Identify which cell holds the provided text, then report its (X, Y) central coordinate. 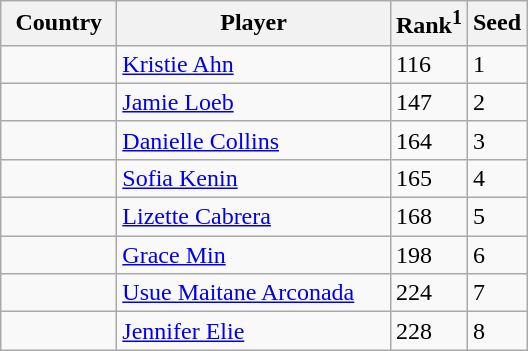
Lizette Cabrera (254, 217)
Jamie Loeb (254, 102)
164 (428, 140)
116 (428, 64)
147 (428, 102)
Sofia Kenin (254, 178)
Player (254, 24)
2 (496, 102)
Danielle Collins (254, 140)
168 (428, 217)
165 (428, 178)
Country (59, 24)
4 (496, 178)
1 (496, 64)
5 (496, 217)
8 (496, 331)
Grace Min (254, 255)
224 (428, 293)
7 (496, 293)
3 (496, 140)
Seed (496, 24)
Usue Maitane Arconada (254, 293)
6 (496, 255)
Jennifer Elie (254, 331)
228 (428, 331)
198 (428, 255)
Rank1 (428, 24)
Kristie Ahn (254, 64)
